Search for the cell housing the specified text and yield its (X, Y) center coordinate. 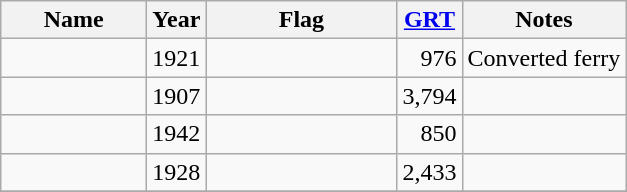
Name (74, 20)
1942 (176, 134)
976 (430, 58)
Year (176, 20)
1928 (176, 172)
3,794 (430, 96)
Flag (302, 20)
Converted ferry (544, 58)
2,433 (430, 172)
1907 (176, 96)
1921 (176, 58)
GRT (430, 20)
850 (430, 134)
Notes (544, 20)
